Detect which cell encompasses the target text, then output its [X, Y] center coordinate. 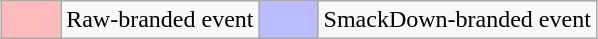
SmackDown-branded event [457, 20]
Raw-branded event [160, 20]
